From the cell containing the given text, extract its center point as [x, y] coordinate. 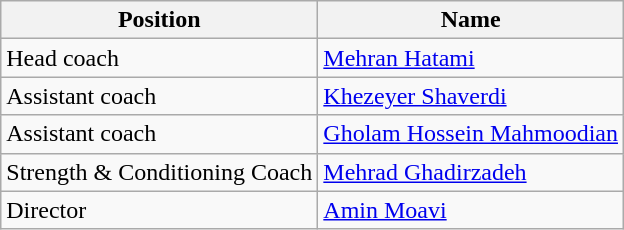
Position [160, 20]
Head coach [160, 58]
Director [160, 210]
Mehrad Ghadirzadeh [471, 172]
Gholam Hossein Mahmoodian [471, 134]
Name [471, 20]
Khezeyer Shaverdi [471, 96]
Amin Moavi [471, 210]
Strength & Conditioning Coach [160, 172]
Mehran Hatami [471, 58]
